Return the (x, y) coordinate for the center point of the cell that contains the specified text.  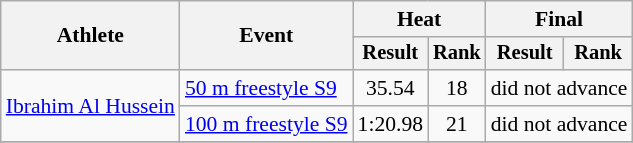
Event (266, 36)
Athlete (90, 36)
Final (560, 19)
18 (457, 88)
100 m freestyle S9 (266, 124)
21 (457, 124)
Ibrahim Al Hussein (90, 106)
1:20.98 (390, 124)
35.54 (390, 88)
50 m freestyle S9 (266, 88)
Heat (420, 19)
